Search for the cell housing the specified text and yield its [X, Y] center coordinate. 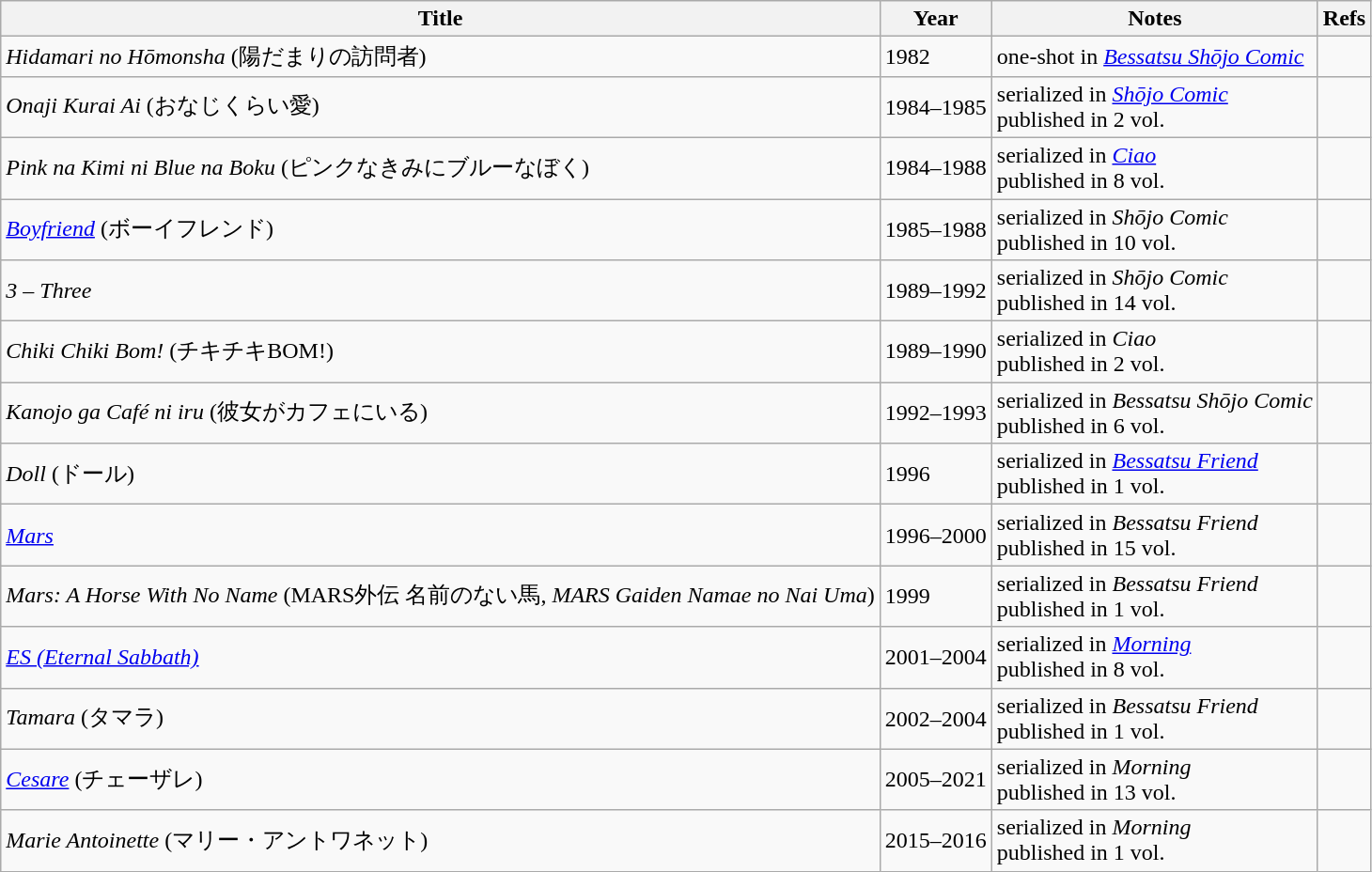
Title [441, 19]
serialized in Shōjo Comicpublished in 14 vol. [1154, 291]
1996 [936, 474]
1999 [936, 596]
Mars: A Horse With No Name (MARS外伝 名前のない馬, MARS Gaiden Namae no Nai Uma) [441, 596]
serialized in Morningpublished in 13 vol. [1154, 780]
1989–1990 [936, 351]
1984–1988 [936, 167]
Tamara (タマラ) [441, 718]
2005–2021 [936, 780]
1982 [936, 56]
Doll (ドール) [441, 474]
2015–2016 [936, 840]
Cesare (チェーザレ) [441, 780]
Mars [441, 536]
serialized in Shōjo Comicpublished in 10 vol. [1154, 229]
Refs [1344, 19]
Hidamari no Hōmonsha (陽だまりの訪問者) [441, 56]
one-shot in Bessatsu Shōjo Comic [1154, 56]
3 – Three [441, 291]
1984–1985 [936, 107]
1985–1988 [936, 229]
Kanojo ga Café ni iru (彼女がカフェにいる) [441, 413]
serialized in Shōjo Comicpublished in 2 vol. [1154, 107]
1992–1993 [936, 413]
2001–2004 [936, 658]
serialized in Bessatsu Friendpublished in 15 vol. [1154, 536]
1989–1992 [936, 291]
Year [936, 19]
Boyfriend (ボーイフレンド) [441, 229]
serialized in Ciaopublished in 8 vol. [1154, 167]
Marie Antoinette (マリー・アントワネット) [441, 840]
serialized in Ciaopublished in 2 vol. [1154, 351]
Notes [1154, 19]
serialized in Morningpublished in 8 vol. [1154, 658]
ES (Eternal Sabbath) [441, 658]
serialized in Morningpublished in 1 vol. [1154, 840]
serialized in Bessatsu Shōjo Comicpublished in 6 vol. [1154, 413]
Onaji Kurai Ai (おなじくらい愛) [441, 107]
Chiki Chiki Bom! (チキチキBOM!) [441, 351]
1996–2000 [936, 536]
2002–2004 [936, 718]
Pink na Kimi ni Blue na Boku (ピンクなきみにブルーなぼく) [441, 167]
